Capture the cell that displays the provided text and extract its [X, Y] central coordinate. 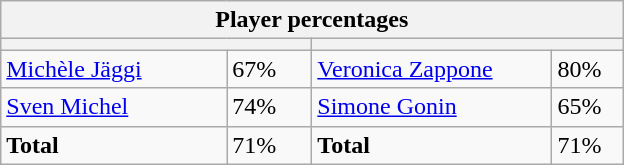
Player percentages [312, 20]
Veronica Zappone [432, 69]
80% [588, 69]
67% [270, 69]
Michèle Jäggi [114, 69]
Sven Michel [114, 107]
Simone Gonin [432, 107]
74% [270, 107]
65% [588, 107]
